Return the (X, Y) coordinate for the center point of the cell that contains the specified text.  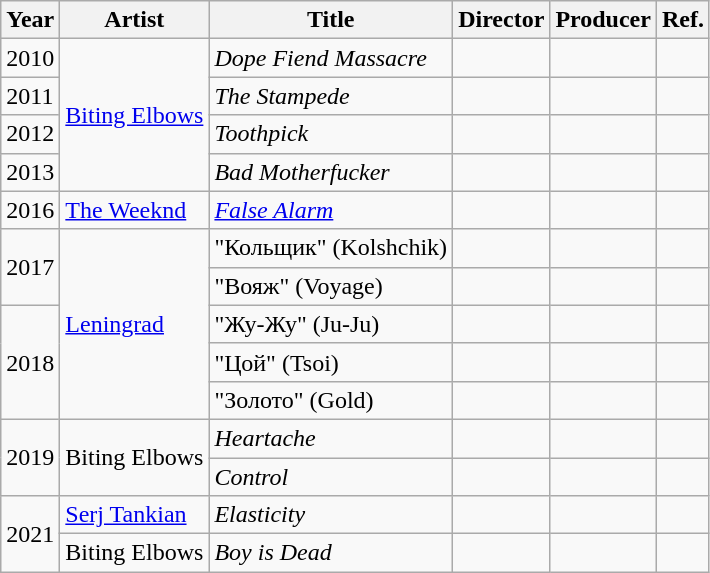
Dope Fiend Massacre (331, 58)
2018 (30, 362)
2011 (30, 96)
2012 (30, 134)
False Alarm (331, 210)
Toothpick (331, 134)
Boy is Dead (331, 553)
Title (331, 20)
The Stampede (331, 96)
Artist (134, 20)
2016 (30, 210)
Year (30, 20)
2013 (30, 172)
"Золото" (Gold) (331, 400)
Producer (604, 20)
2010 (30, 58)
Bad Motherfucker (331, 172)
2017 (30, 267)
Leningrad (134, 324)
"Жу-Жу" (Ju-Ju) (331, 324)
Heartache (331, 438)
2021 (30, 534)
The Weeknd (134, 210)
"Вояж" (Voyage) (331, 286)
Director (502, 20)
2019 (30, 457)
"Кольщик" (Kolshchik) (331, 248)
Control (331, 477)
"Цой" (Tsoi) (331, 362)
Serj Tankian (134, 515)
Ref. (682, 20)
Elasticity (331, 515)
